Extract the [x, y] coordinate from the center of the cell holding the provided text.  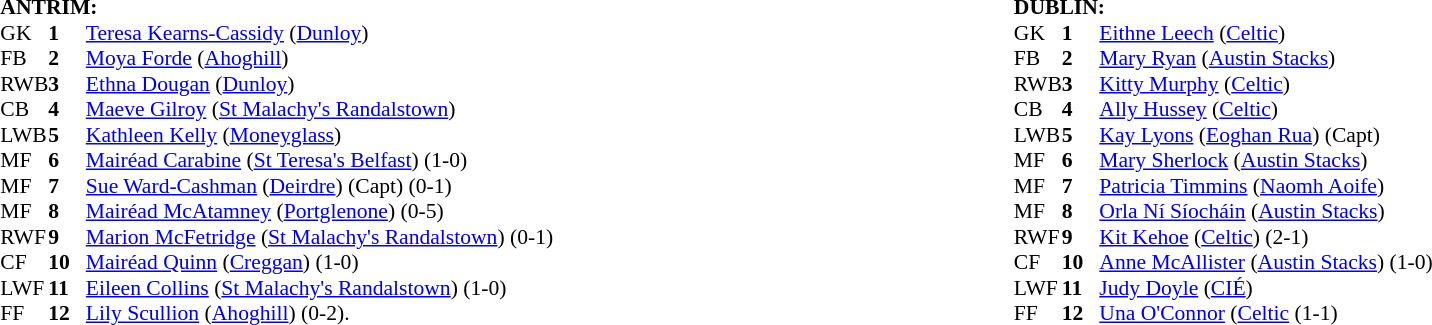
Orla Ní Síocháin (Austin Stacks) [1266, 211]
Mairéad McAtamney (Portglenone) (0-5) [320, 211]
Mairéad Quinn (Creggan) (1-0) [320, 263]
Ethna Dougan (Dunloy) [320, 84]
Kit Kehoe (Celtic) (2-1) [1266, 237]
Anne McAllister (Austin Stacks) (1-0) [1266, 263]
Kitty Murphy (Celtic) [1266, 84]
Mary Ryan (Austin Stacks) [1266, 59]
Maeve Gilroy (St Malachy's Randalstown) [320, 109]
Patricia Timmins (Naomh Aoife) [1266, 186]
Moya Forde (Ahoghill) [320, 59]
Kathleen Kelly (Moneyglass) [320, 135]
Judy Doyle (CIÉ) [1266, 288]
Kay Lyons (Eoghan Rua) (Capt) [1266, 135]
Sue Ward-Cashman (Deirdre) (Capt) (0-1) [320, 186]
Marion McFetridge (St Malachy's Randalstown) (0-1) [320, 237]
Teresa Kearns-Cassidy (Dunloy) [320, 33]
Eithne Leech (Celtic) [1266, 33]
Ally Hussey (Celtic) [1266, 109]
Mairéad Carabine (St Teresa's Belfast) (1-0) [320, 161]
Mary Sherlock (Austin Stacks) [1266, 161]
Eileen Collins (St Malachy's Randalstown) (1-0) [320, 288]
